Extract the [x, y] coordinate from the center of the cell holding the provided text.  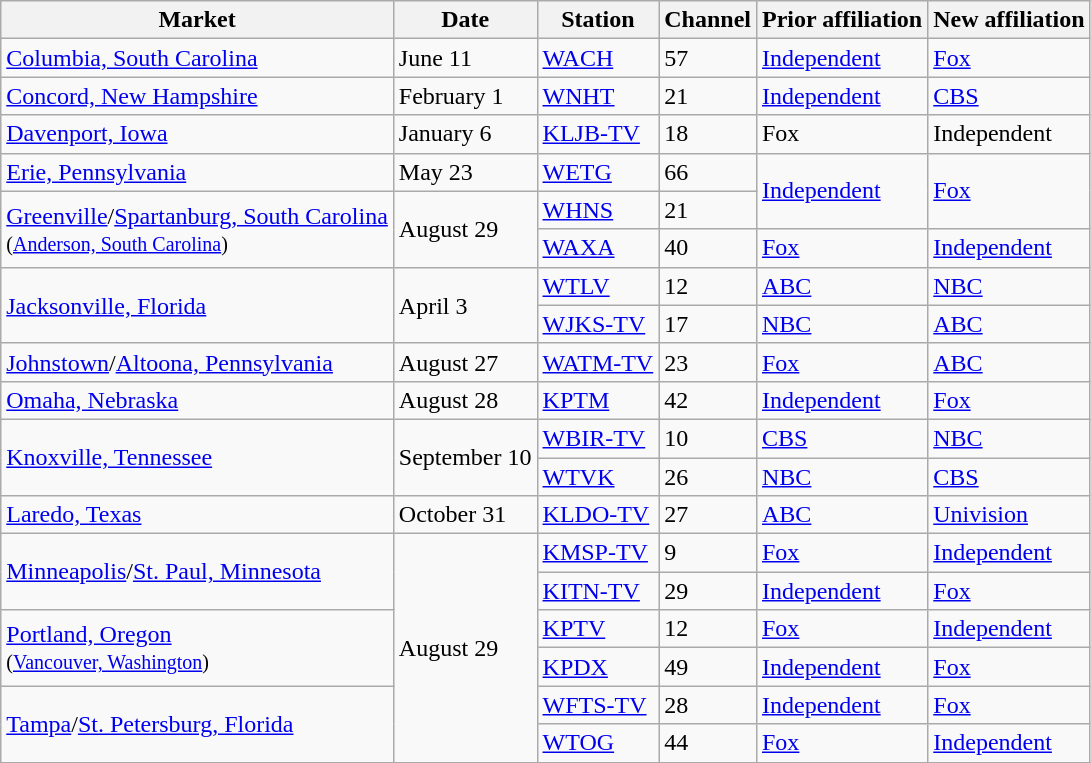
40 [708, 248]
New affiliation [1009, 20]
KMSP-TV [598, 553]
Prior affiliation [842, 20]
October 31 [465, 515]
Greenville/Spartanburg, South Carolina(Anderson, South Carolina) [198, 229]
KPTV [598, 629]
Channel [708, 20]
Univision [1009, 515]
Laredo, Texas [198, 515]
18 [708, 134]
WETG [598, 172]
66 [708, 172]
WHNS [598, 210]
Johnstown/Altoona, Pennsylvania [198, 362]
Knoxville, Tennessee [198, 457]
49 [708, 667]
August 27 [465, 362]
August 28 [465, 400]
WAXA [598, 248]
WJKS-TV [598, 324]
Market [198, 20]
KPDX [598, 667]
Minneapolis/St. Paul, Minnesota [198, 572]
September 10 [465, 457]
Jacksonville, Florida [198, 305]
WACH [598, 58]
January 6 [465, 134]
WTVK [598, 477]
May 23 [465, 172]
44 [708, 743]
KITN-TV [598, 591]
WNHT [598, 96]
17 [708, 324]
9 [708, 553]
Omaha, Nebraska [198, 400]
Columbia, South Carolina [198, 58]
Concord, New Hampshire [198, 96]
Date [465, 20]
Erie, Pennsylvania [198, 172]
KLJB-TV [598, 134]
57 [708, 58]
Davenport, Iowa [198, 134]
26 [708, 477]
KLDO-TV [598, 515]
Portland, Oregon(Vancouver, Washington) [198, 648]
27 [708, 515]
Tampa/St. Petersburg, Florida [198, 724]
29 [708, 591]
February 1 [465, 96]
April 3 [465, 305]
WFTS-TV [598, 705]
10 [708, 438]
June 11 [465, 58]
WTOG [598, 743]
WTLV [598, 286]
42 [708, 400]
Station [598, 20]
KPTM [598, 400]
WATM-TV [598, 362]
23 [708, 362]
28 [708, 705]
WBIR-TV [598, 438]
